Determine the (x, y) coordinate at the center of the cell enclosing the given text.  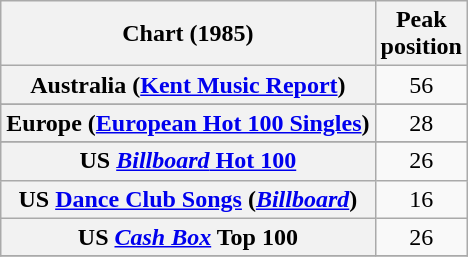
28 (421, 123)
US Dance Club Songs (Billboard) (188, 199)
Australia (Kent Music Report) (188, 85)
56 (421, 85)
Chart (1985) (188, 34)
Europe (European Hot 100 Singles) (188, 123)
Peakposition (421, 34)
US Billboard Hot 100 (188, 161)
16 (421, 199)
US Cash Box Top 100 (188, 237)
